For the text-containing cell, return its midpoint in [X, Y] coordinate format. 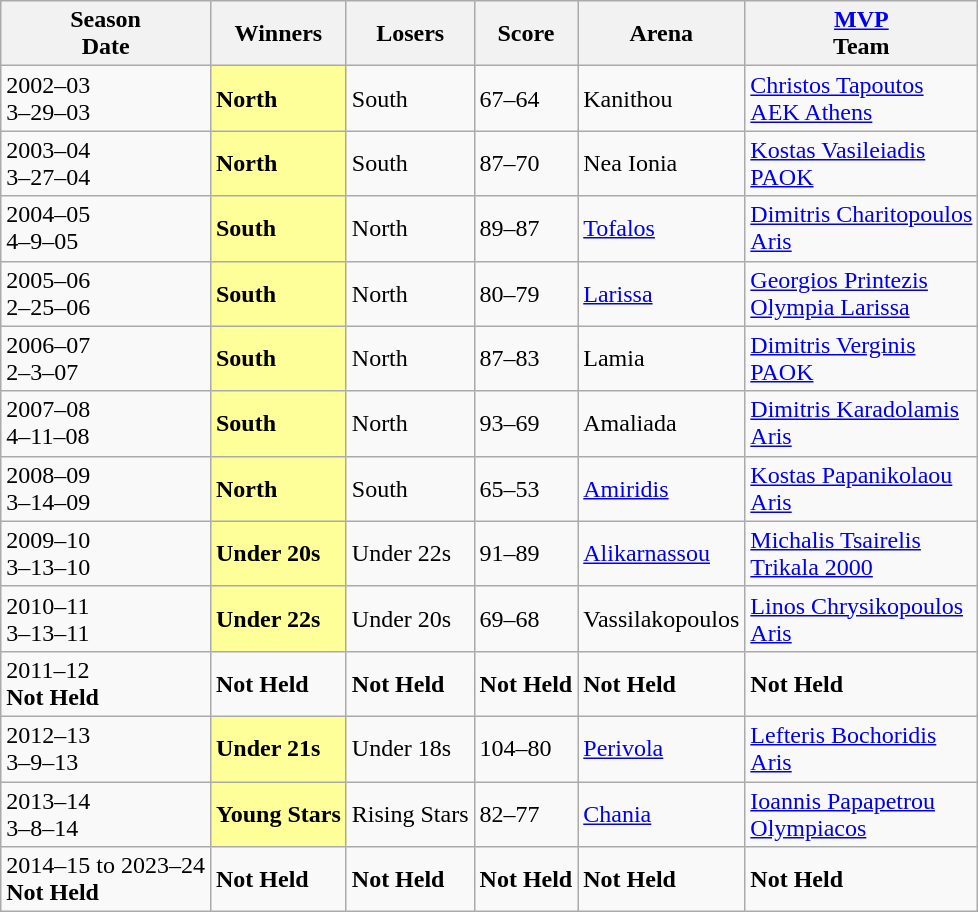
Losers [410, 34]
Dimitris CharitopoulosAris [862, 228]
Dimitris VerginisPAOK [862, 358]
87–83 [526, 358]
65–53 [526, 488]
2011–12Not Held [106, 684]
Lamia [662, 358]
2005–062–25–06 [106, 294]
Alikarnassou [662, 554]
104–80 [526, 748]
87–70 [526, 164]
Dimitris KaradolamisAris [862, 424]
Kanithou [662, 98]
Ioannis PapapetrouOlympiacos [862, 814]
Amaliada [662, 424]
2012–133–9–13 [106, 748]
2008–093–14–09 [106, 488]
Score [526, 34]
Lefteris BochoridisAris [862, 748]
2003–043–27–04 [106, 164]
Rising Stars [410, 814]
2007–084–11–08 [106, 424]
67–64 [526, 98]
2006–072–3–07 [106, 358]
2002–033–29–03 [106, 98]
2009–103–13–10 [106, 554]
Kostas VasileiadisPAOK [862, 164]
Nea Ionia [662, 164]
80–79 [526, 294]
Under 18s [410, 748]
69–68 [526, 618]
Vassilakopoulos [662, 618]
Amiridis [662, 488]
Georgios PrintezisOlympia Larissa [862, 294]
Tofalos [662, 228]
Young Stars [278, 814]
Larissa [662, 294]
2013–143–8–14 [106, 814]
Michalis TsairelisTrikala 2000 [862, 554]
2014–15 to 2023–24Not Held [106, 880]
2010–113–13–11 [106, 618]
Christos TapoutosAEK Athens [862, 98]
MVPTeam [862, 34]
89–87 [526, 228]
82–77 [526, 814]
Linos ChrysikopoulosAris [862, 618]
Kostas PapanikolaouAris [862, 488]
Winners [278, 34]
Under 21s [278, 748]
Arena [662, 34]
Perivola [662, 748]
91–89 [526, 554]
SeasonDate [106, 34]
Chania [662, 814]
93–69 [526, 424]
2004–054–9–05 [106, 228]
